Scan for the cell matching the given text and deliver its [x, y] coordinate at center. 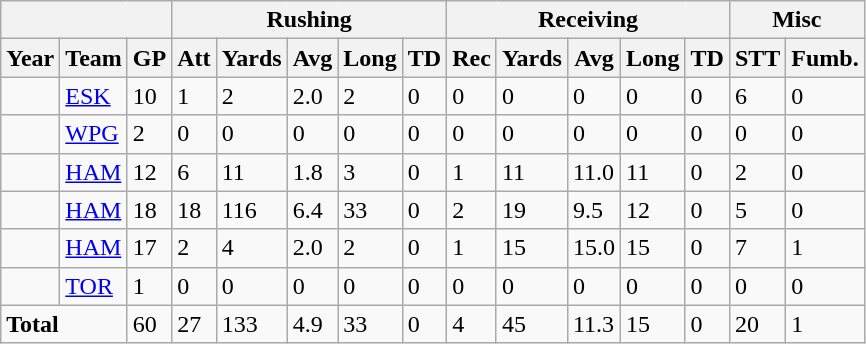
10 [149, 96]
20 [757, 324]
27 [194, 324]
STT [757, 58]
4.9 [312, 324]
11.0 [594, 172]
60 [149, 324]
45 [532, 324]
GP [149, 58]
Rushing [310, 20]
Total [64, 324]
6.4 [312, 210]
9.5 [594, 210]
Misc [796, 20]
TOR [94, 286]
WPG [94, 134]
5 [757, 210]
116 [252, 210]
Rec [472, 58]
1.8 [312, 172]
Receiving [588, 20]
15.0 [594, 248]
3 [370, 172]
ESK [94, 96]
Team [94, 58]
17 [149, 248]
133 [252, 324]
19 [532, 210]
7 [757, 248]
Fumb. [825, 58]
Year [30, 58]
Att [194, 58]
11.3 [594, 324]
